Pinpoint the cell where the given text exists, returning its [X, Y] midpoint coordinate. 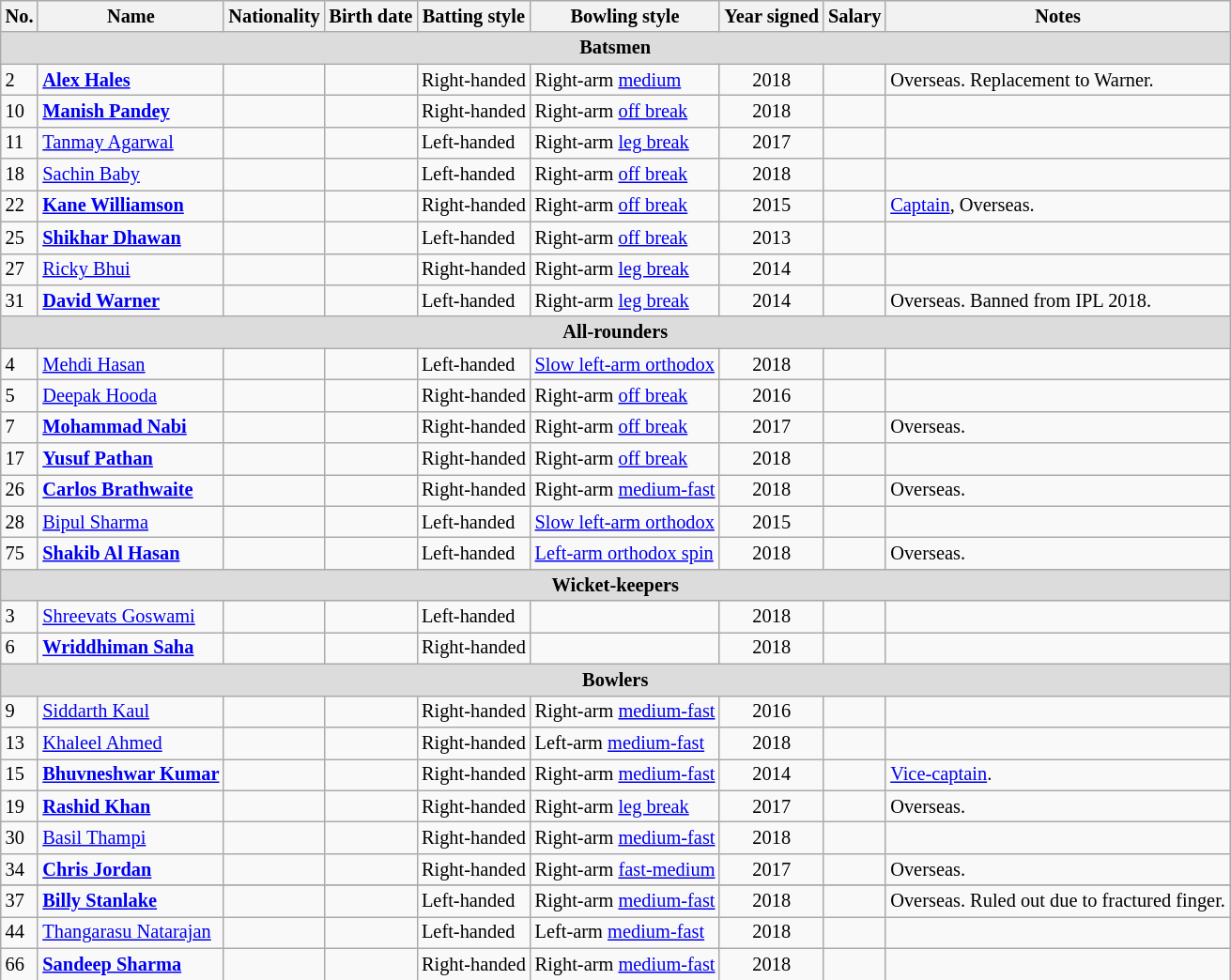
7 [20, 427]
Basil Thampi [131, 837]
Shreevats Goswami [131, 617]
Mehdi Hasan [131, 364]
Chris Jordan [131, 869]
Name [131, 16]
Right-arm fast-medium [625, 869]
44 [20, 932]
Left-arm orthodox spin [625, 553]
17 [20, 459]
27 [20, 269]
Deepak Hooda [131, 395]
Salary [854, 16]
Sachin Baby [131, 175]
Wriddhiman Saha [131, 648]
22 [20, 206]
Carlos Brathwaite [131, 490]
Bipul Sharma [131, 522]
Right-arm medium [625, 80]
Overseas. Replacement to Warner. [1057, 80]
Tanmay Agarwal [131, 143]
Yusuf Pathan [131, 459]
Bowlers [616, 680]
34 [20, 869]
Sandeep Sharma [131, 964]
All-rounders [616, 332]
9 [20, 712]
Ricky Bhui [131, 269]
Birth date [370, 16]
4 [20, 364]
18 [20, 175]
31 [20, 300]
Bhuvneshwar Kumar [131, 774]
Captain, Overseas. [1057, 206]
26 [20, 490]
Nationality [274, 16]
Overseas. Ruled out due to fractured finger. [1057, 901]
Thangarasu Natarajan [131, 932]
Overseas. Banned from IPL 2018. [1057, 300]
6 [20, 648]
David Warner [131, 300]
66 [20, 964]
10 [20, 111]
Batting style [473, 16]
Rashid Khan [131, 806]
Manish Pandey [131, 111]
Shikhar Dhawan [131, 237]
Mohammad Nabi [131, 427]
Alex Hales [131, 80]
5 [20, 395]
No. [20, 16]
11 [20, 143]
19 [20, 806]
13 [20, 743]
25 [20, 237]
Shakib Al Hasan [131, 553]
Batsmen [616, 48]
Billy Stanlake [131, 901]
Bowling style [625, 16]
Khaleel Ahmed [131, 743]
Vice-captain. [1057, 774]
Kane Williamson [131, 206]
37 [20, 901]
3 [20, 617]
2013 [772, 237]
Siddarth Kaul [131, 712]
Year signed [772, 16]
30 [20, 837]
15 [20, 774]
28 [20, 522]
2 [20, 80]
75 [20, 553]
Notes [1057, 16]
Wicket-keepers [616, 585]
